Extract the [x, y] coordinate from the center of the cell holding the provided text.  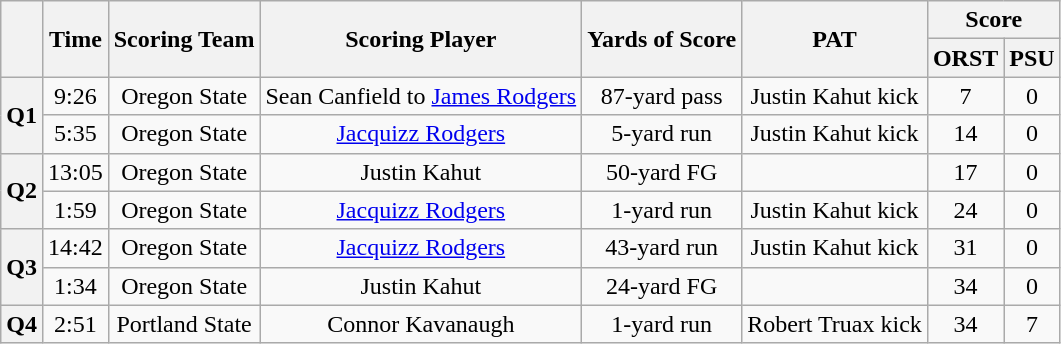
Portland State [184, 324]
13:05 [75, 172]
Q1 [22, 115]
2:51 [75, 324]
1:34 [75, 286]
43-yard run [662, 248]
87-yard pass [662, 96]
5-yard run [662, 134]
5:35 [75, 134]
Scoring Team [184, 39]
Yards of Score [662, 39]
Q3 [22, 267]
Robert Truax kick [835, 324]
PAT [835, 39]
Connor Kavanaugh [421, 324]
50-yard FG [662, 172]
PSU [1032, 58]
14:42 [75, 248]
31 [965, 248]
Scoring Player [421, 39]
14 [965, 134]
24 [965, 210]
Sean Canfield to James Rodgers [421, 96]
Q4 [22, 324]
9:26 [75, 96]
ORST [965, 58]
17 [965, 172]
24-yard FG [662, 286]
Time [75, 39]
Q2 [22, 191]
1:59 [75, 210]
Score [994, 20]
